Extract the (X, Y) coordinate from the center of the cell holding the provided text.  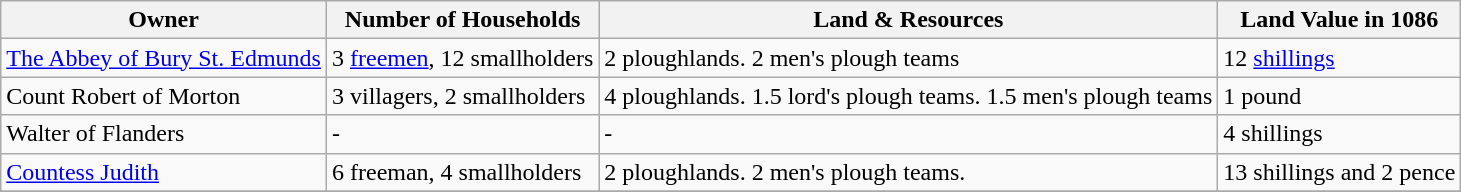
Land Value in 1086 (1340, 20)
Walter of Flanders (164, 134)
2 ploughlands. 2 men's plough teams. (908, 172)
2 ploughlands. 2 men's plough teams (908, 58)
6 freeman, 4 smallholders (462, 172)
3 villagers, 2 smallholders (462, 96)
12 shillings (1340, 58)
4 shillings (1340, 134)
The Abbey of Bury St. Edmunds (164, 58)
13 shillings and 2 pence (1340, 172)
1 pound (1340, 96)
Count Robert of Morton (164, 96)
Number of Households (462, 20)
Owner (164, 20)
Land & Resources (908, 20)
Countess Judith (164, 172)
3 freemen, 12 smallholders (462, 58)
4 ploughlands. 1.5 lord's plough teams. 1.5 men's plough teams (908, 96)
